Detect which cell encompasses the target text, then output its [x, y] center coordinate. 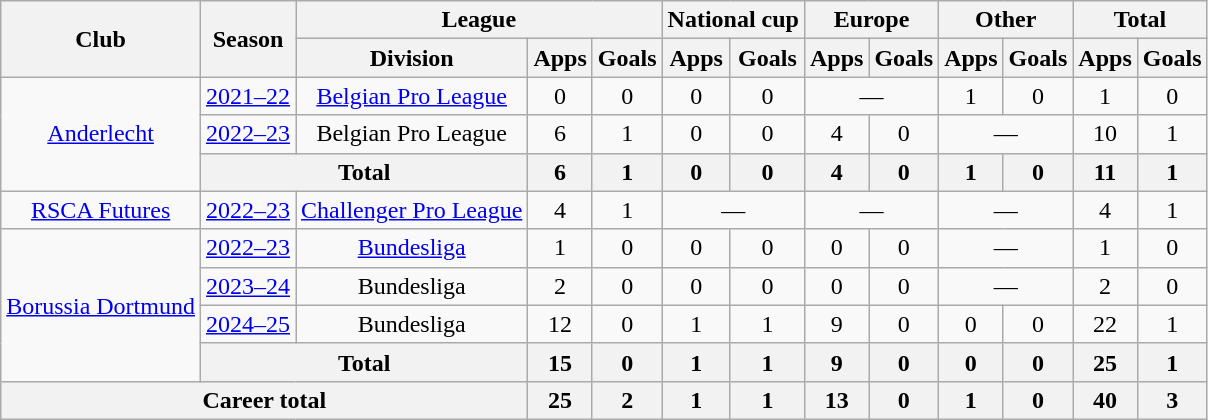
Other [1006, 20]
2021–22 [248, 96]
National cup [733, 20]
11 [1105, 172]
2023–24 [248, 286]
Division [412, 58]
15 [560, 362]
Challenger Pro League [412, 210]
2024–25 [248, 324]
League [479, 20]
12 [560, 324]
Season [248, 39]
13 [836, 400]
Anderlecht [101, 134]
Club [101, 39]
Career total [264, 400]
Borussia Dortmund [101, 305]
RSCA Futures [101, 210]
3 [1172, 400]
Europe [871, 20]
22 [1105, 324]
10 [1105, 134]
40 [1105, 400]
